Capture the cell that displays the provided text and extract its [X, Y] central coordinate. 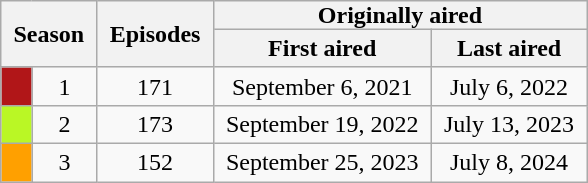
1 [64, 86]
First aired [322, 48]
September 19, 2022 [322, 124]
July 6, 2022 [509, 86]
173 [155, 124]
171 [155, 86]
September 6, 2021 [322, 86]
September 25, 2023 [322, 162]
Last aired [509, 48]
July 13, 2023 [509, 124]
152 [155, 162]
Originally aired [400, 15]
Season [49, 34]
July 8, 2024 [509, 162]
2 [64, 124]
Episodes [155, 34]
3 [64, 162]
